For the text-containing cell, return its midpoint in [x, y] coordinate format. 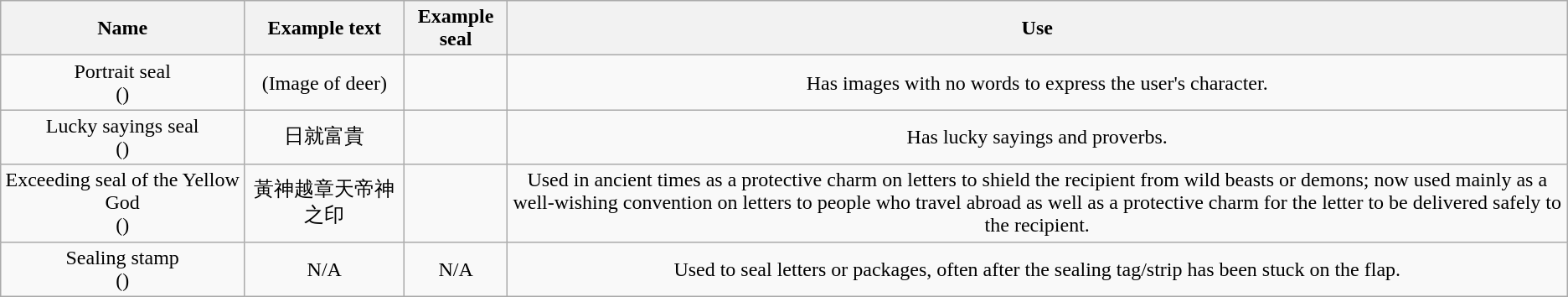
Used to seal letters or packages, often after the sealing tag/strip has been stuck on the flap. [1037, 268]
Has images with no words to express the user's character. [1037, 82]
Exceeding seal of the Yellow God() [122, 203]
Example text [325, 29]
Has lucky sayings and proverbs. [1037, 138]
黃神越章天帝神之印 [325, 203]
Sealing stamp() [122, 268]
Lucky sayings seal() [122, 138]
Use [1037, 29]
日就富貴 [325, 138]
(Image of deer) [325, 82]
Portrait seal() [122, 82]
Name [122, 29]
Example seal [456, 29]
